Return the (x, y) coordinate for the center point of the cell that contains the specified text.  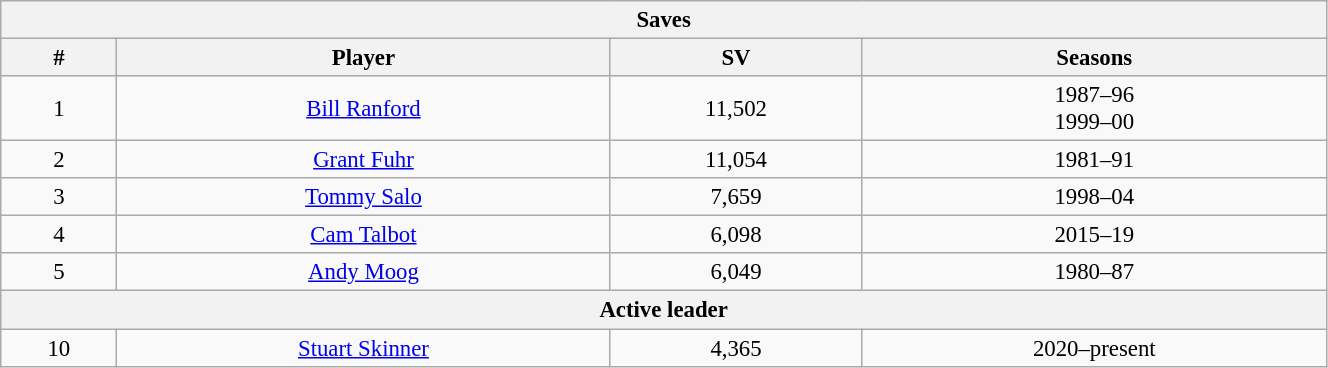
# (59, 58)
11,502 (736, 108)
11,054 (736, 160)
10 (59, 348)
4,365 (736, 348)
1998–04 (1094, 197)
5 (59, 273)
Saves (664, 20)
Active leader (664, 310)
1981–91 (1094, 160)
Andy Moog (364, 273)
6,098 (736, 235)
2020–present (1094, 348)
1987–961999–00 (1094, 108)
Seasons (1094, 58)
Grant Fuhr (364, 160)
Player (364, 58)
6,049 (736, 273)
Bill Ranford (364, 108)
SV (736, 58)
2 (59, 160)
2015–19 (1094, 235)
Tommy Salo (364, 197)
1980–87 (1094, 273)
3 (59, 197)
1 (59, 108)
7,659 (736, 197)
4 (59, 235)
Stuart Skinner (364, 348)
Cam Talbot (364, 235)
